Return the [X, Y] coordinate for the center point of the cell that contains the specified text.  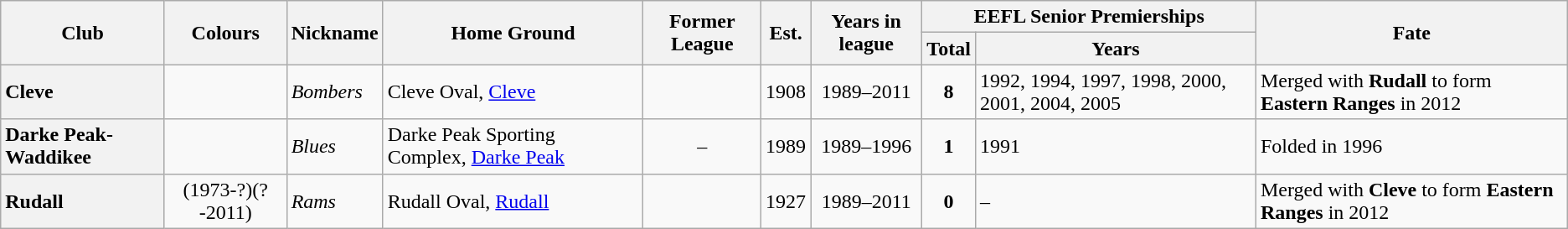
1992, 1994, 1997, 1998, 2000, 2001, 2004, 2005 [1116, 92]
Folded in 1996 [1411, 146]
Darke Peak Sporting Complex, Darke Peak [513, 146]
Bombers [335, 92]
1991 [1116, 146]
Blues [335, 146]
Merged with Cleve to form Eastern Ranges in 2012 [1411, 201]
1989–1996 [866, 146]
Total [949, 49]
1927 [786, 201]
Rudall [83, 201]
Rams [335, 201]
Est. [786, 33]
EEFL Senior Premierships [1089, 17]
Years [1116, 49]
Home Ground [513, 33]
Years in league [866, 33]
Colours [225, 33]
Nickname [335, 33]
0 [949, 201]
8 [949, 92]
Darke Peak-Waddikee [83, 146]
Cleve [83, 92]
Former League [702, 33]
(1973-?)(?-2011) [225, 201]
Merged with Rudall to form Eastern Ranges in 2012 [1411, 92]
Club [83, 33]
Rudall Oval, Rudall [513, 201]
1989 [786, 146]
1 [949, 146]
Cleve Oval, Cleve [513, 92]
1908 [786, 92]
Fate [1411, 33]
